Pinpoint the cell where the given text exists, returning its [X, Y] midpoint coordinate. 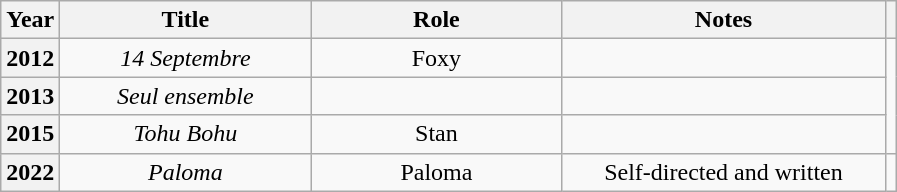
2022 [30, 172]
Foxy [436, 58]
Tohu Bohu [186, 134]
Self-directed and written [724, 172]
2015 [30, 134]
Year [30, 20]
Role [436, 20]
Stan [436, 134]
Notes [724, 20]
2013 [30, 96]
Seul ensemble [186, 96]
Title [186, 20]
2012 [30, 58]
14 Septembre [186, 58]
